Detect which cell encompasses the target text, then output its (x, y) center coordinate. 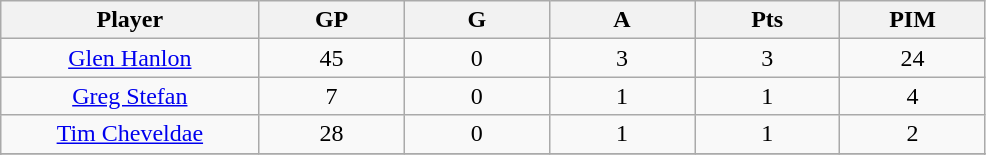
PIM (912, 20)
Tim Cheveldae (130, 134)
4 (912, 96)
GP (332, 20)
45 (332, 58)
28 (332, 134)
Pts (768, 20)
Player (130, 20)
A (622, 20)
Glen Hanlon (130, 58)
Greg Stefan (130, 96)
24 (912, 58)
7 (332, 96)
G (476, 20)
2 (912, 134)
